Extract the (x, y) coordinate from the center of the cell holding the provided text.  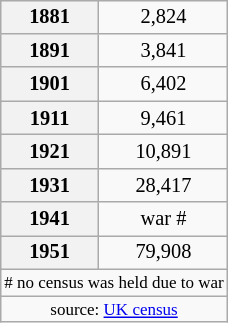
1931 (50, 185)
9,461 (164, 118)
1921 (50, 152)
source: UK census (114, 309)
1901 (50, 84)
1891 (50, 51)
6,402 (164, 84)
1911 (50, 118)
2,824 (164, 17)
28,417 (164, 185)
1881 (50, 17)
# no census was held due to war (114, 282)
1951 (50, 253)
war # (164, 219)
3,841 (164, 51)
79,908 (164, 253)
10,891 (164, 152)
1941 (50, 219)
